Provide the [X, Y] coordinate of the cell's center where the given text is located.  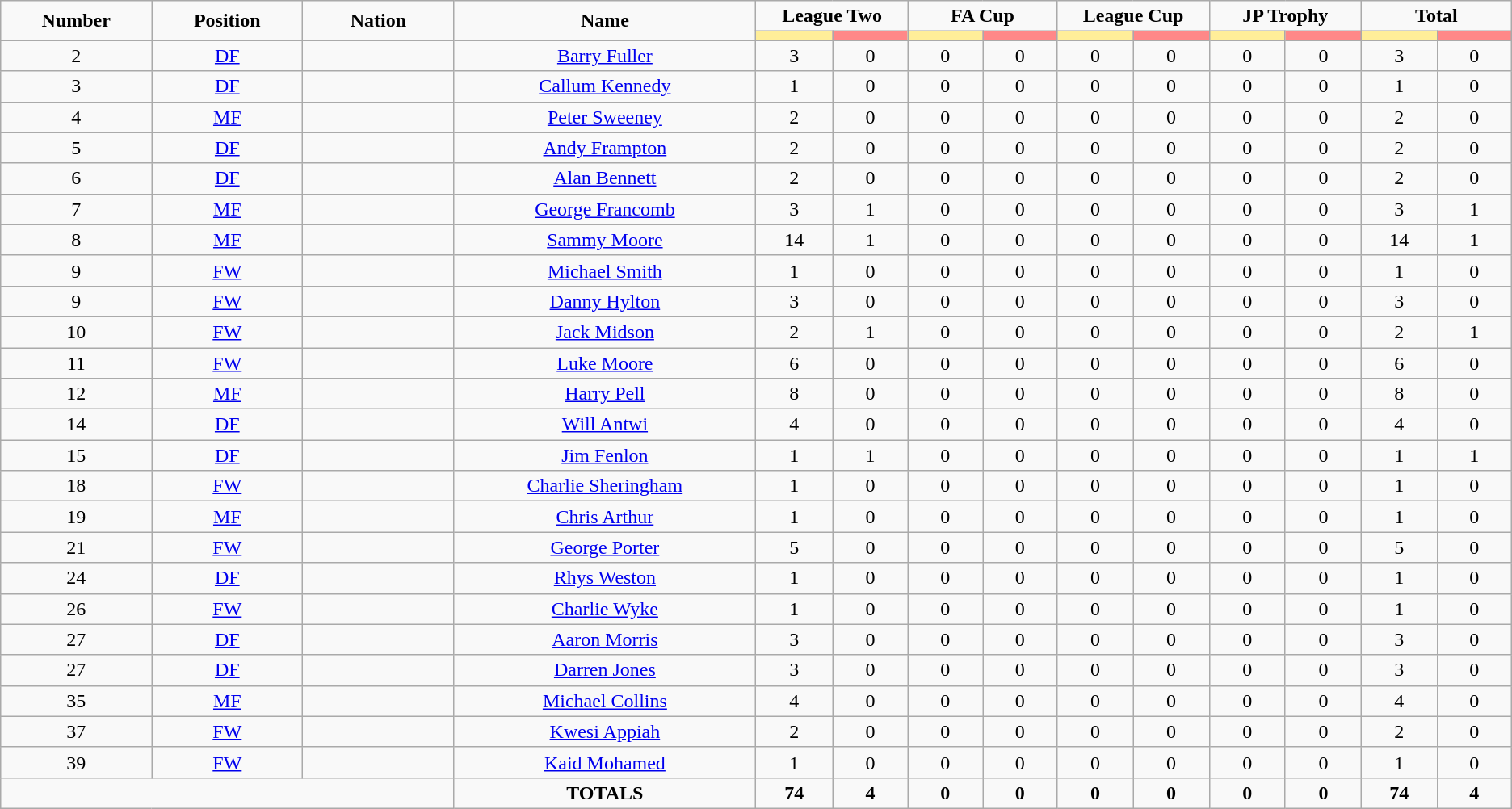
Will Antwi [605, 425]
Jack Midson [605, 332]
12 [76, 394]
Sammy Moore [605, 240]
Michael Collins [605, 701]
7 [76, 209]
24 [76, 578]
35 [76, 701]
Rhys Weston [605, 578]
18 [76, 486]
Luke Moore [605, 363]
Aaron Morris [605, 639]
37 [76, 731]
League Cup [1133, 16]
Total [1436, 16]
Nation [378, 21]
26 [76, 609]
Peter Sweeney [605, 117]
TOTALS [605, 793]
League Two [832, 16]
Kwesi Appiah [605, 731]
Chris Arthur [605, 517]
Danny Hylton [605, 301]
Barry Fuller [605, 56]
Andy Frampton [605, 148]
Alan Bennett [605, 178]
George Francomb [605, 209]
Charlie Wyke [605, 609]
Position [228, 21]
10 [76, 332]
George Porter [605, 547]
Harry Pell [605, 394]
Darren Jones [605, 670]
11 [76, 363]
Callum Kennedy [605, 86]
21 [76, 547]
JP Trophy [1285, 16]
Charlie Sheringham [605, 486]
15 [76, 455]
Name [605, 21]
Kaid Mohamed [605, 762]
FA Cup [982, 16]
39 [76, 762]
Jim Fenlon [605, 455]
Michael Smith [605, 270]
19 [76, 517]
Number [76, 21]
